For the text-containing cell, return its midpoint in (x, y) coordinate format. 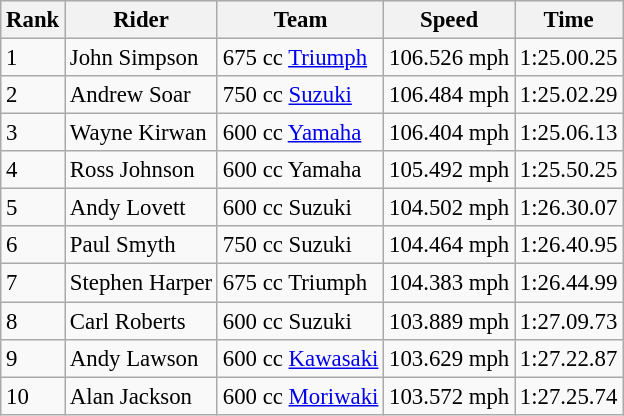
Ross Johnson (142, 170)
600 cc Moriwaki (300, 396)
1 (33, 58)
1:26.40.95 (569, 245)
600 cc Kawasaki (300, 358)
104.502 mph (450, 208)
1:25.50.25 (569, 170)
8 (33, 321)
1:26.44.99 (569, 283)
Alan Jackson (142, 396)
7 (33, 283)
104.464 mph (450, 245)
Team (300, 20)
5 (33, 208)
Speed (450, 20)
1:26.30.07 (569, 208)
1:27.09.73 (569, 321)
Andy Lovett (142, 208)
Stephen Harper (142, 283)
Rank (33, 20)
Time (569, 20)
104.383 mph (450, 283)
John Simpson (142, 58)
6 (33, 245)
103.572 mph (450, 396)
9 (33, 358)
4 (33, 170)
1:25.00.25 (569, 58)
106.526 mph (450, 58)
Wayne Kirwan (142, 133)
1:25.06.13 (569, 133)
106.404 mph (450, 133)
1:27.22.87 (569, 358)
3 (33, 133)
103.889 mph (450, 321)
1:27.25.74 (569, 396)
2 (33, 95)
105.492 mph (450, 170)
1:25.02.29 (569, 95)
Paul Smyth (142, 245)
Rider (142, 20)
Carl Roberts (142, 321)
103.629 mph (450, 358)
10 (33, 396)
Andy Lawson (142, 358)
106.484 mph (450, 95)
Andrew Soar (142, 95)
